Extract the [X, Y] coordinate from the center of the cell holding the provided text.  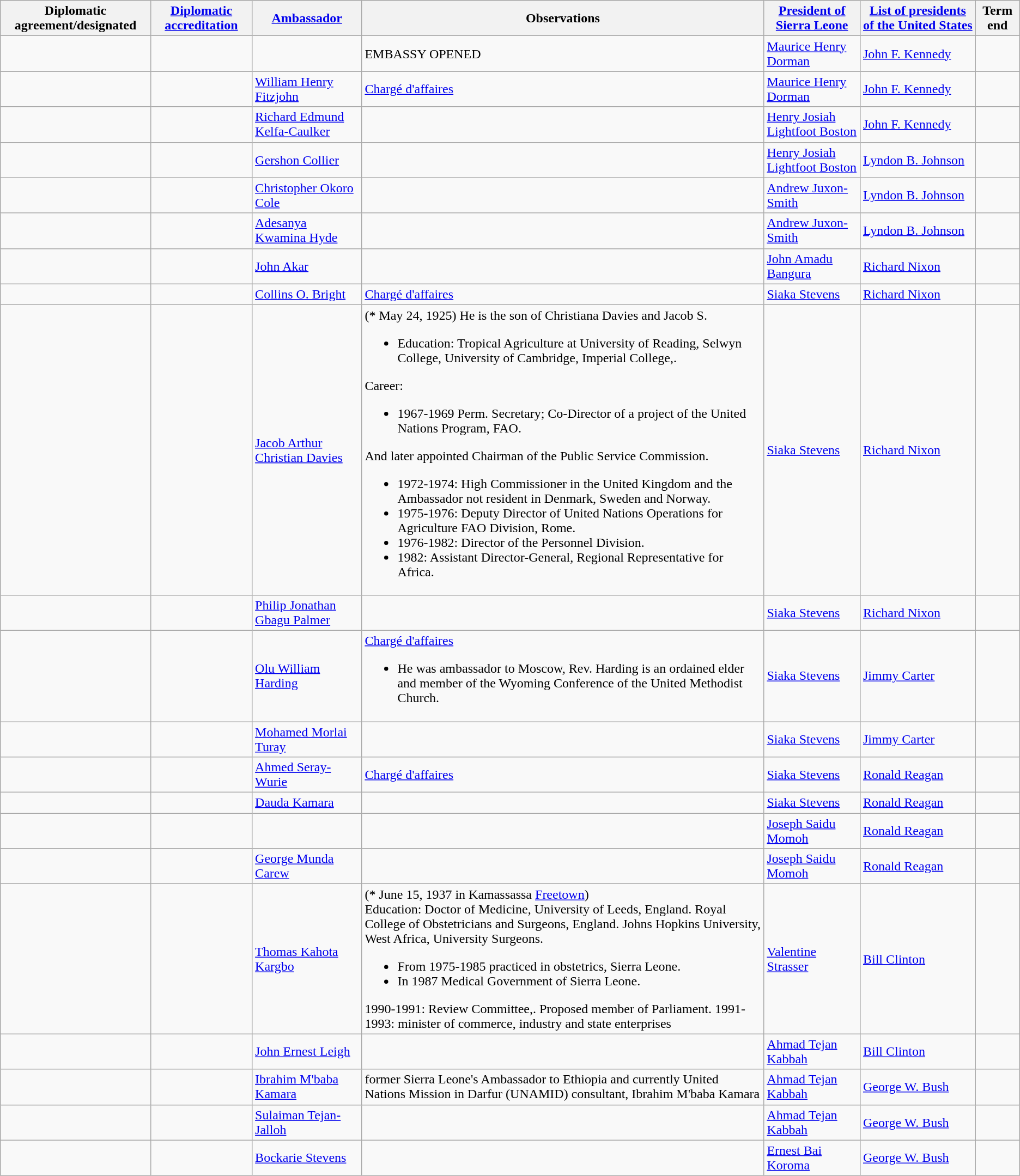
Philip Jonathan Gbagu Palmer [307, 612]
Valentine Strasser [812, 959]
Collins O. Bright [307, 294]
Thomas Kahota Kargbo [307, 959]
Jacob Arthur Christian Davies [307, 450]
Diplomatic agreement/designated [76, 19]
List of presidents of the United States [918, 19]
Ahmed Seray-Wurie [307, 775]
Ernest Bai Koroma [812, 1158]
Term end [997, 19]
Olu William Harding [307, 675]
Ambassador [307, 19]
George Munda Carew [307, 866]
Christopher Okoro Cole [307, 195]
Adesanya Kwamina Hyde [307, 231]
Gershon Collier [307, 160]
former Sierra Leone's Ambassador to Ethiopia and currently United Nations Mission in Darfur (UNAMID) consultant, Ibrahim M'baba Kamara [563, 1087]
John Ernest Leigh [307, 1051]
Observations [563, 19]
Ibrahim M'baba Kamara [307, 1087]
Sulaiman Tejan-Jalloh [307, 1122]
John Amadu Bangura [812, 266]
John Akar [307, 266]
EMBASSY OPENED [563, 53]
Mohamed Morlai Turay [307, 739]
Dauda Kamara [307, 803]
Bockarie Stevens [307, 1158]
William Henry Fitzjohn [307, 89]
Richard Edmund Kelfa-Caulker [307, 124]
Chargé d'affairesHe was ambassador to Moscow, Rev. Harding is an ordained elder and member of the Wyoming Conference of the United Methodist Church. [563, 675]
Diplomatic accreditation [201, 19]
President of Sierra Leone [812, 19]
